For the text-containing cell, return its midpoint in [X, Y] coordinate format. 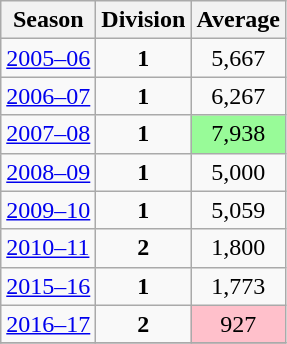
Division [144, 20]
927 [238, 324]
2009–10 [48, 210]
7,938 [238, 134]
2007–08 [48, 134]
2015–16 [48, 286]
2005–06 [48, 58]
Season [48, 20]
2006–07 [48, 96]
5,000 [238, 172]
2008–09 [48, 172]
1,800 [238, 248]
5,059 [238, 210]
6,267 [238, 96]
5,667 [238, 58]
Average [238, 20]
1,773 [238, 286]
2016–17 [48, 324]
2010–11 [48, 248]
